Detect which cell encompasses the target text, then output its [x, y] center coordinate. 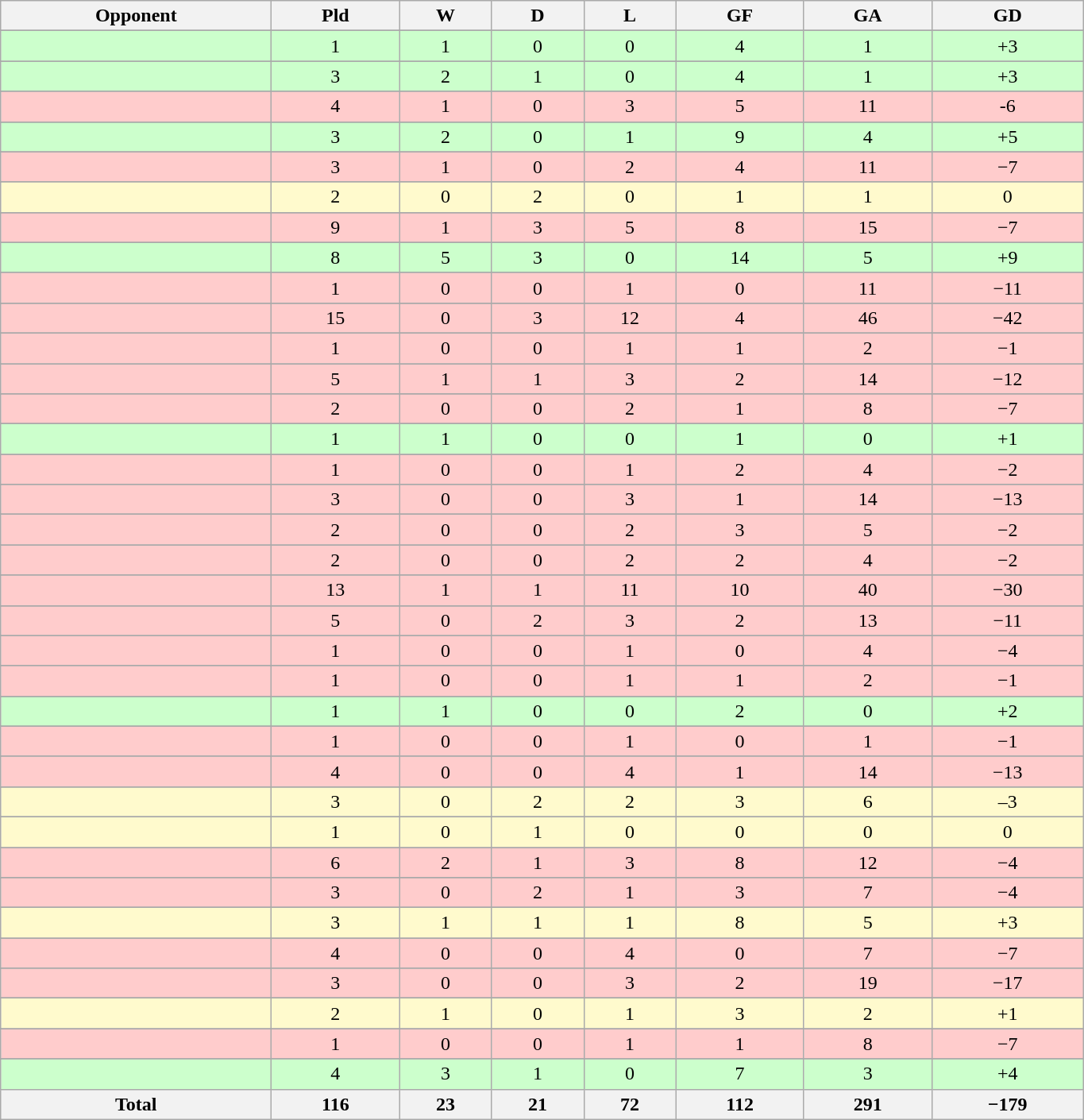
19 [867, 983]
–3 [1007, 801]
-6 [1007, 106]
112 [740, 1104]
10 [740, 590]
GD [1007, 16]
D [538, 16]
−30 [1007, 590]
46 [867, 318]
21 [538, 1104]
40 [867, 590]
−42 [1007, 318]
−12 [1007, 379]
W [446, 16]
Total [137, 1104]
Pld [335, 16]
GF [740, 16]
−179 [1007, 1104]
+9 [1007, 257]
Opponent [137, 16]
116 [335, 1104]
72 [630, 1104]
+2 [1007, 711]
291 [867, 1104]
+5 [1007, 137]
23 [446, 1104]
GA [867, 16]
−17 [1007, 983]
L [630, 16]
+4 [1007, 1074]
